Search for the cell housing the specified text and yield its (X, Y) center coordinate. 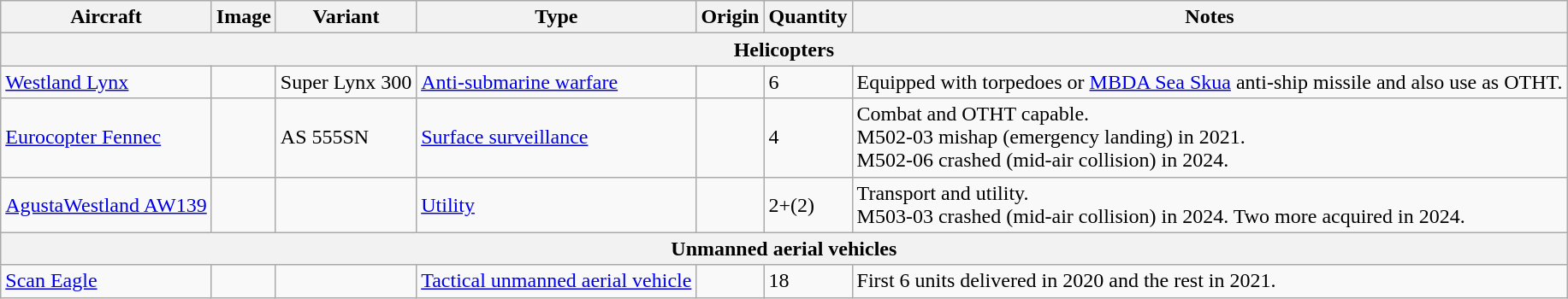
Helicopters (784, 50)
6 (808, 82)
Variant (346, 17)
Aircraft (106, 17)
18 (808, 281)
Quantity (808, 17)
Anti-submarine warfare (556, 82)
First 6 units delivered in 2020 and the rest in 2021. (1210, 281)
Origin (731, 17)
Surface surveillance (556, 138)
AS 555SN (346, 138)
Combat and OTHT capable.M502-03 mishap (emergency landing) in 2021.M502-06 crashed (mid-air collision) in 2024. (1210, 138)
Eurocopter Fennec (106, 138)
Transport and utility.M503-03 crashed (mid-air collision) in 2024. Two more acquired in 2024. (1210, 205)
AgustaWestland AW139 (106, 205)
4 (808, 138)
Westland Lynx (106, 82)
Utility (556, 205)
Scan Eagle (106, 281)
Type (556, 17)
Image (243, 17)
2+(2) (808, 205)
Super Lynx 300 (346, 82)
Tactical unmanned aerial vehicle (556, 281)
Notes (1210, 17)
Equipped with torpedoes or MBDA Sea Skua anti-ship missile and also use as OTHT. (1210, 82)
Unmanned aerial vehicles (784, 249)
